Capture the cell that displays the provided text and extract its (X, Y) central coordinate. 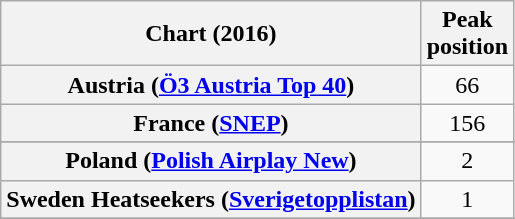
Austria (Ö3 Austria Top 40) (211, 85)
France (SNEP) (211, 123)
66 (467, 85)
Peak position (467, 34)
156 (467, 123)
2 (467, 161)
1 (467, 199)
Poland (Polish Airplay New) (211, 161)
Chart (2016) (211, 34)
Sweden Heatseekers (Sverigetopplistan) (211, 199)
